Scan for the cell matching the given text and deliver its (x, y) coordinate at center. 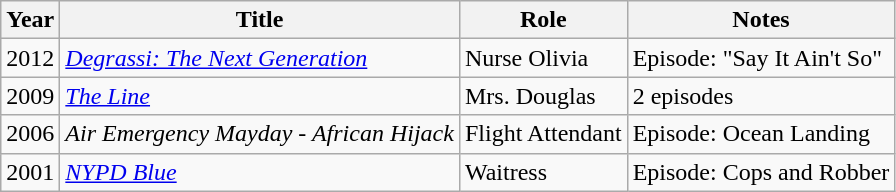
The Line (260, 96)
Nurse Olivia (543, 58)
Air Emergency Mayday - African Hijack (260, 134)
2012 (30, 58)
Year (30, 20)
Title (260, 20)
2006 (30, 134)
2 episodes (761, 96)
Notes (761, 20)
Role (543, 20)
Episode: Ocean Landing (761, 134)
Waitress (543, 172)
Degrassi: The Next Generation (260, 58)
Episode: "Say It Ain't So" (761, 58)
Mrs. Douglas (543, 96)
Flight Attendant (543, 134)
2001 (30, 172)
2009 (30, 96)
Episode: Cops and Robber (761, 172)
NYPD Blue (260, 172)
